For the text-containing cell, return its midpoint in [x, y] coordinate format. 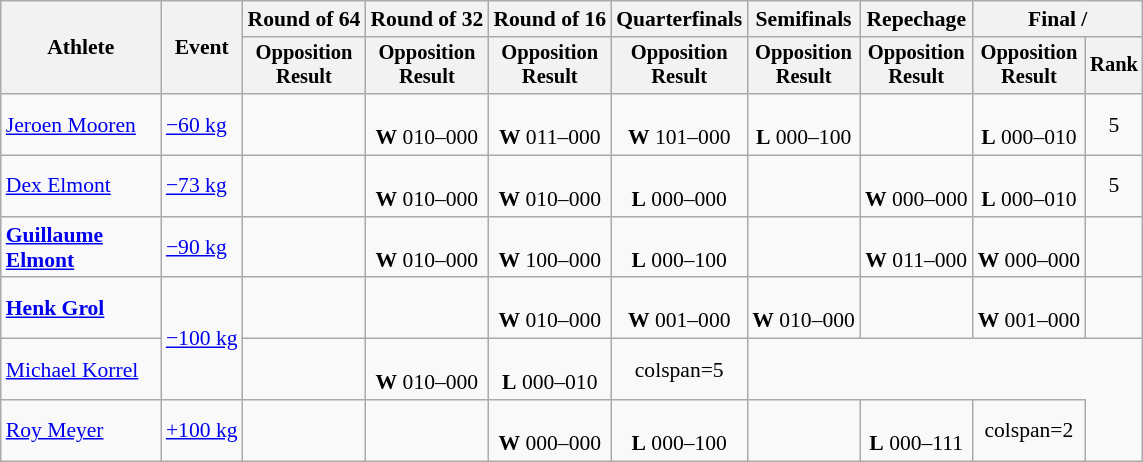
W 100–000 [550, 248]
Rank [1114, 66]
Event [202, 48]
+100 kg [202, 430]
Henk Grol [81, 308]
Jeroen Mooren [81, 124]
−60 kg [202, 124]
−73 kg [202, 186]
Roy Meyer [81, 430]
−100 kg [202, 339]
Round of 32 [426, 19]
Dex Elmont [81, 186]
Round of 16 [550, 19]
colspan=2 [1030, 430]
Round of 64 [304, 19]
W 101–000 [679, 124]
Michael Korrel [81, 370]
Repechage [916, 19]
L 000–000 [679, 186]
Semifinals [804, 19]
−90 kg [202, 248]
L 000–111 [916, 430]
Guillaume Elmont [81, 248]
Quarterfinals [679, 19]
Final / [1058, 19]
Athlete [81, 48]
colspan=5 [679, 370]
